Search for the cell housing the specified text and yield its (x, y) center coordinate. 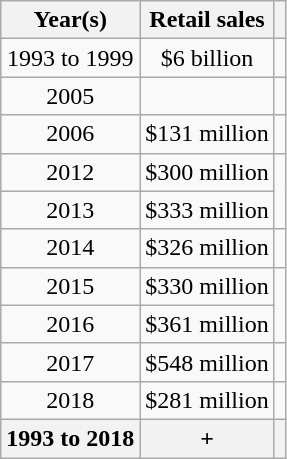
1993 to 1999 (70, 58)
1993 to 2018 (70, 438)
2015 (70, 286)
+ (207, 438)
$330 million (207, 286)
2005 (70, 96)
$548 million (207, 362)
$333 million (207, 210)
$281 million (207, 400)
$326 million (207, 248)
$300 million (207, 172)
Year(s) (70, 20)
$131 million (207, 134)
2006 (70, 134)
2016 (70, 324)
2013 (70, 210)
$6 billion (207, 58)
2018 (70, 400)
2014 (70, 248)
2012 (70, 172)
$361 million (207, 324)
Retail sales (207, 20)
2017 (70, 362)
